Capture the cell that displays the provided text and extract its [X, Y] central coordinate. 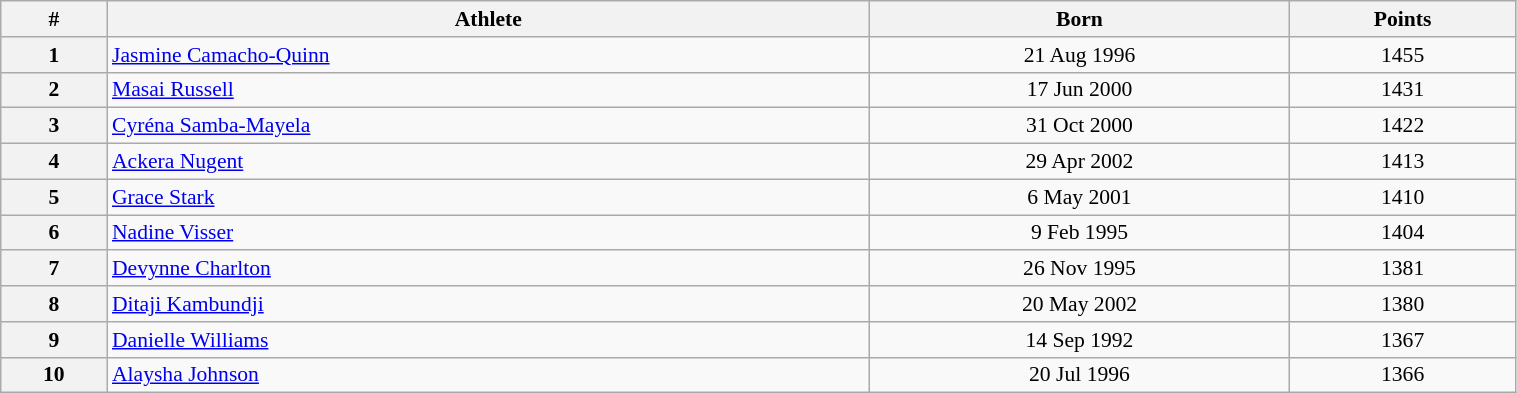
Devynne Charlton [488, 269]
4 [54, 162]
Born [1080, 19]
6 [54, 233]
1 [54, 55]
Points [1402, 19]
1431 [1402, 90]
14 Sep 1992 [1080, 340]
1366 [1402, 375]
7 [54, 269]
1381 [1402, 269]
8 [54, 304]
6 May 2001 [1080, 197]
1413 [1402, 162]
Ackera Nugent [488, 162]
1422 [1402, 126]
Grace Stark [488, 197]
10 [54, 375]
5 [54, 197]
29 Apr 2002 [1080, 162]
1410 [1402, 197]
Jasmine Camacho-Quinn [488, 55]
Danielle Williams [488, 340]
Nadine Visser [488, 233]
9 Feb 1995 [1080, 233]
Cyréna Samba-Mayela [488, 126]
2 [54, 90]
Masai Russell [488, 90]
# [54, 19]
26 Nov 1995 [1080, 269]
3 [54, 126]
Alaysha Johnson [488, 375]
20 May 2002 [1080, 304]
1455 [1402, 55]
Ditaji Kambundji [488, 304]
21 Aug 1996 [1080, 55]
Athlete [488, 19]
1380 [1402, 304]
31 Oct 2000 [1080, 126]
9 [54, 340]
20 Jul 1996 [1080, 375]
1404 [1402, 233]
1367 [1402, 340]
17 Jun 2000 [1080, 90]
